Extract the (x, y) coordinate from the center of the cell holding the provided text.  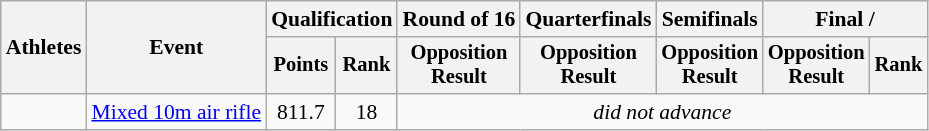
18 (367, 112)
Athletes (44, 48)
Semifinals (710, 19)
Qualification (332, 19)
did not advance (662, 112)
Event (176, 48)
Round of 16 (458, 19)
Quarterfinals (588, 19)
Mixed 10m air rifle (176, 112)
811.7 (300, 112)
Points (300, 66)
Final / (845, 19)
